From the cell containing the given text, extract its center point as (X, Y) coordinate. 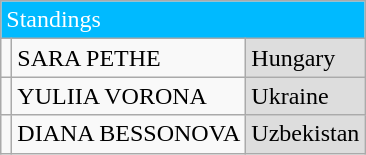
Standings (183, 20)
DIANA BESSONOVA (129, 134)
SARA PETHE (129, 58)
Uzbekistan (306, 134)
YULIIA VORONA (129, 96)
Hungary (306, 58)
Ukraine (306, 96)
